Return the (x, y) coordinate for the center point of the cell that contains the specified text.  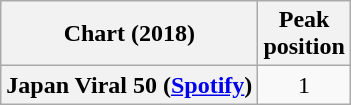
1 (304, 85)
Japan Viral 50 (Spotify) (130, 85)
Peakposition (304, 34)
Chart (2018) (130, 34)
